Capture the cell that displays the provided text and extract its (x, y) central coordinate. 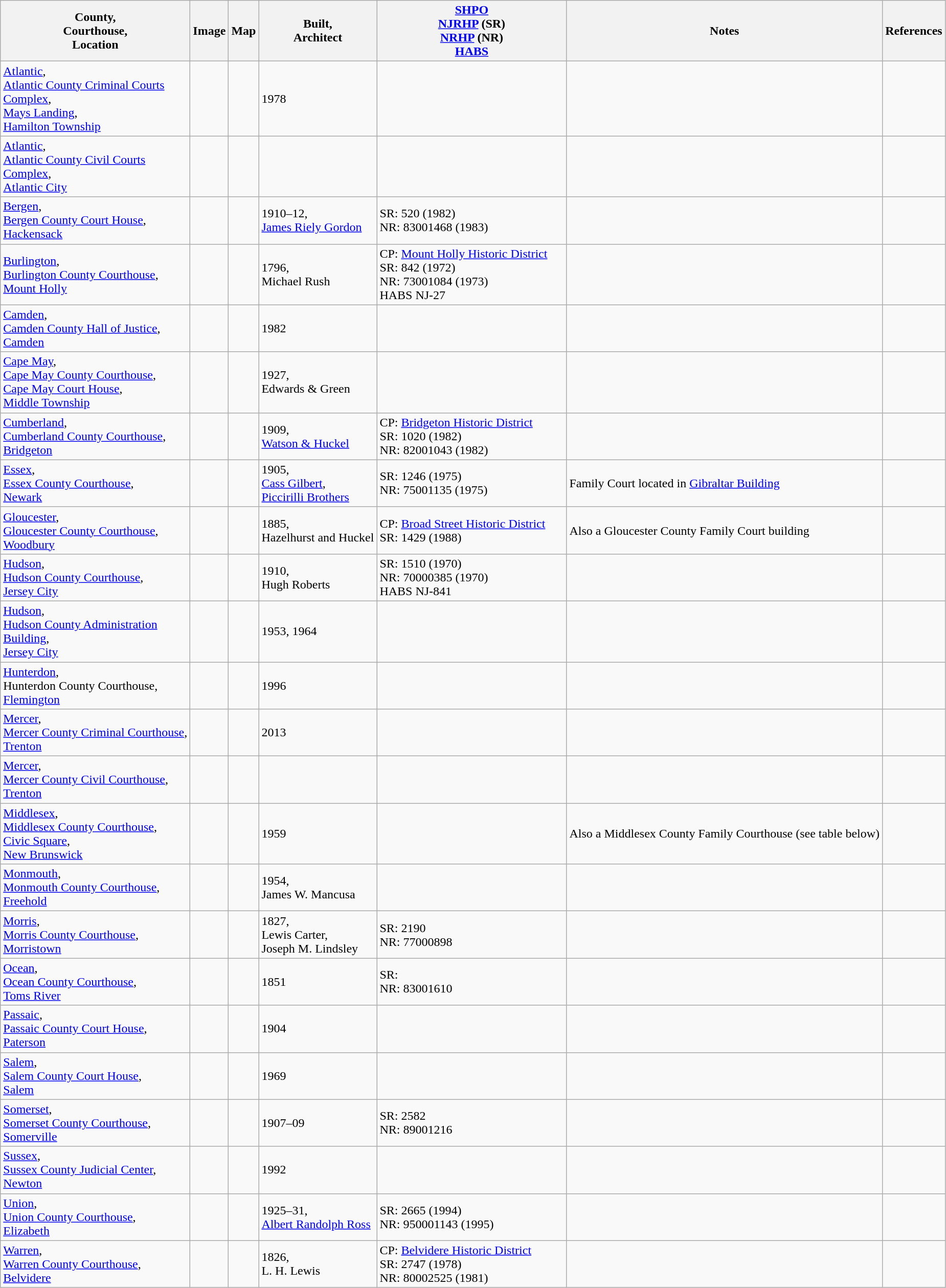
Bergen,Bergen County Court House,Hackensack (95, 220)
2013 (318, 733)
Built,Architect (318, 31)
CP: Mount Holly Historic DistrictSR: 842 (1972)NR: 73001084 (1973)HABS NJ-27 (471, 274)
1996 (318, 685)
Atlantic,Atlantic County Criminal Courts Complex,Mays Landing,Hamilton Township (95, 99)
1978 (318, 99)
1796,Michael Rush (318, 274)
Cumberland,Cumberland County Courthouse,Bridgeton (95, 436)
1959 (318, 833)
SR: 1246 (1975)NR: 75001135 (1975) (471, 483)
Morris,Morris County Courthouse,Morristown (95, 935)
References (914, 31)
1910,Hugh Roberts (318, 577)
Warren,Warren County Courthouse,Belvidere (95, 1264)
SR:NR: 83001610 (471, 982)
SR: 520 (1982)NR: 83001468 (1983) (471, 220)
Mercer,Mercer County Criminal Courthouse,Trenton (95, 733)
CP: Bridgeton Historic DistrictSR: 1020 (1982)NR: 82001043 (1982) (471, 436)
1927,Edwards & Green (318, 382)
1905,Cass Gilbert,Piccirilli Brothers (318, 483)
Mercer,Mercer County Civil Courthouse,Trenton (95, 780)
1925–31,Albert Randolph Ross (318, 1217)
1904 (318, 1029)
Hudson,Hudson County Courthouse,Jersey City (95, 577)
Somerset,Somerset County Courthouse,Somerville (95, 1123)
Sussex,Sussex County Judicial Center,Newton (95, 1170)
Burlington,Burlington County Courthouse,Mount Holly (95, 274)
Essex,Essex County Courthouse,Newark (95, 483)
SR: 2582NR: 89001216 (471, 1123)
Camden,Camden County Hall of Justice,Camden (95, 328)
1827,Lewis Carter,Joseph M. Lindsley (318, 935)
County,Courthouse,Location (95, 31)
Cape May,Cape May County Courthouse,Cape May Court House,Middle Township (95, 382)
CP: Broad Street Historic DistrictSR: 1429 (1988) (471, 530)
Monmouth,Monmouth County Courthouse,Freehold (95, 888)
Also a Middlesex County Family Courthouse (see table below) (725, 833)
Salem,Salem County Court House,Salem (95, 1076)
1982 (318, 328)
Middlesex,Middlesex County Courthouse,Civic Square,New Brunswick (95, 833)
1910–12,James Riely Gordon (318, 220)
Image (210, 31)
Map (243, 31)
Hunterdon,Hunterdon County Courthouse,Flemington (95, 685)
1954,James W. Mancusa (318, 888)
Atlantic,Atlantic County Civil Courts Complex,Atlantic City (95, 167)
Notes (725, 31)
1851 (318, 982)
SR: 1510 (1970)NR: 70000385 (1970)HABS NJ-841 (471, 577)
Family Court located in Gibraltar Building (725, 483)
SR: 2665 (1994)NR: 950001143 (1995) (471, 1217)
Passaic,Passaic County Court House,Paterson (95, 1029)
1909,Watson & Huckel (318, 436)
Gloucester,Gloucester County Courthouse,Woodbury (95, 530)
SR: 2190NR: 77000898 (471, 935)
1907–09 (318, 1123)
1826,L. H. Lewis (318, 1264)
Union,Union County Courthouse,Elizabeth (95, 1217)
SHPONJRHP (SR)NRHP (NR)HABS (471, 31)
1969 (318, 1076)
1885,Hazelhurst and Huckel (318, 530)
1992 (318, 1170)
Hudson,Hudson County Administration Building,Jersey City (95, 631)
1953, 1964 (318, 631)
CP: Belvidere Historic DistrictSR: 2747 (1978)NR: 80002525 (1981) (471, 1264)
Ocean,Ocean County Courthouse,Toms River (95, 982)
Also a Gloucester County Family Court building (725, 530)
